Return (x, y) of the center of cell containing provided text 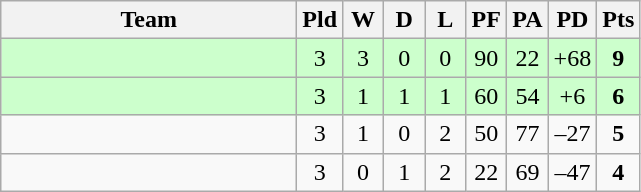
4 (618, 172)
–27 (572, 134)
D (404, 20)
PF (486, 20)
+6 (572, 96)
5 (618, 134)
60 (486, 96)
L (446, 20)
77 (528, 134)
PD (572, 20)
Pld (320, 20)
9 (618, 58)
90 (486, 58)
Pts (618, 20)
50 (486, 134)
PA (528, 20)
54 (528, 96)
–47 (572, 172)
6 (618, 96)
Team (149, 20)
W (364, 20)
69 (528, 172)
+68 (572, 58)
